For the text-containing cell, return its midpoint in [X, Y] coordinate format. 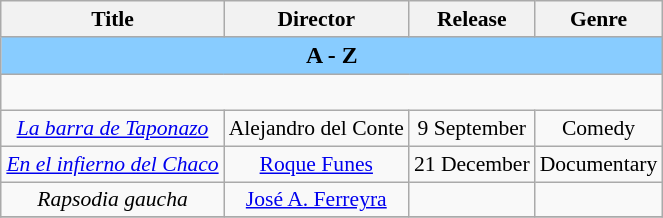
Documentary [599, 164]
21 December [472, 164]
En el infierno del Chaco [112, 164]
Rapsodia gaucha [112, 200]
Release [472, 19]
Alejandro del Conte [316, 129]
Genre [599, 19]
José A. Ferreyra [316, 200]
9 September [472, 129]
Roque Funes [316, 164]
Director [316, 19]
Comedy [599, 129]
Title [112, 19]
A - Z [332, 56]
La barra de Taponazo [112, 129]
